Return [X, Y] of the center of cell containing provided text 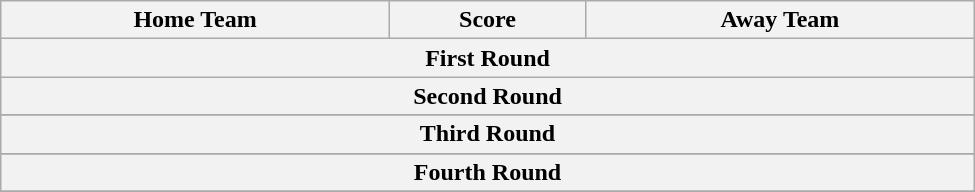
Home Team [196, 20]
Score [487, 20]
Away Team [780, 20]
Fourth Round [488, 172]
Third Round [488, 134]
Second Round [488, 96]
First Round [488, 58]
